From the cell containing the given text, extract its center point as [X, Y] coordinate. 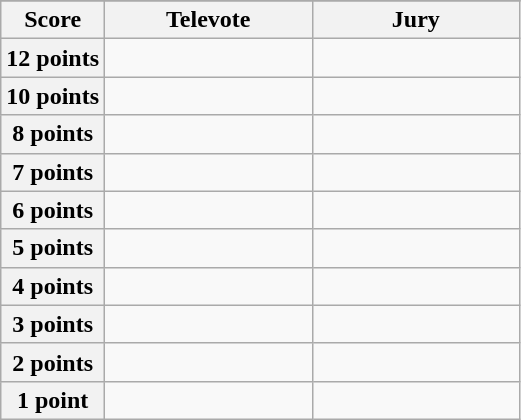
8 points [53, 134]
7 points [53, 172]
5 points [53, 248]
12 points [53, 58]
10 points [53, 96]
Score [53, 20]
4 points [53, 286]
3 points [53, 324]
Televote [209, 20]
2 points [53, 362]
1 point [53, 400]
6 points [53, 210]
Jury [416, 20]
